Output the (x, y) coordinate of the center of the cell containing the given text.  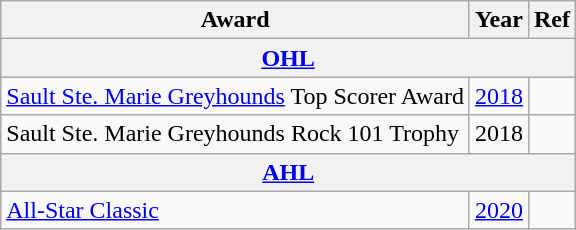
AHL (288, 172)
All-Star Classic (236, 210)
Award (236, 20)
OHL (288, 58)
Sault Ste. Marie Greyhounds Rock 101 Trophy (236, 134)
2020 (498, 210)
Ref (552, 20)
Year (498, 20)
Sault Ste. Marie Greyhounds Top Scorer Award (236, 96)
